Detect which cell encompasses the target text, then output its [X, Y] center coordinate. 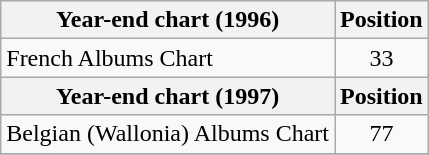
33 [381, 58]
French Albums Chart [168, 58]
Year-end chart (1996) [168, 20]
77 [381, 134]
Belgian (Wallonia) Albums Chart [168, 134]
Year-end chart (1997) [168, 96]
